For the text-containing cell, return its midpoint in [x, y] coordinate format. 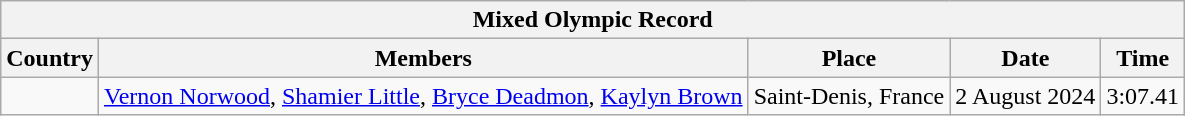
3:07.41 [1143, 96]
Date [1026, 58]
Country [50, 58]
Members [423, 58]
Mixed Olympic Record [593, 20]
Vernon Norwood, Shamier Little, Bryce Deadmon, Kaylyn Brown [423, 96]
Time [1143, 58]
Saint-Denis, France [849, 96]
2 August 2024 [1026, 96]
Place [849, 58]
